Identify which cell holds the provided text, then report its [x, y] central coordinate. 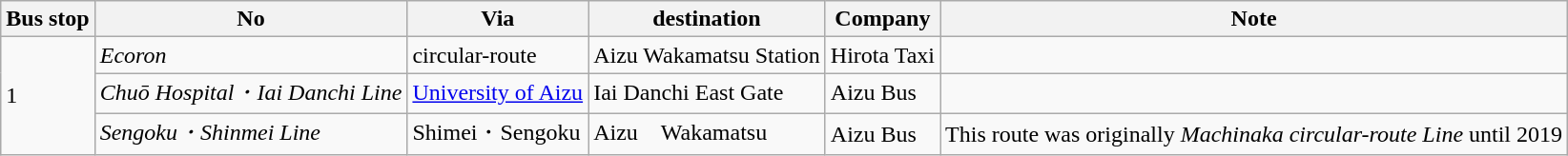
This route was originally Machinaka circular-route Line until 2019 [1254, 133]
Aizu Wakamatsu Station [708, 55]
University of Aizu [498, 93]
Note [1254, 19]
Ecoron [251, 55]
No [251, 19]
Iai Danchi East Gate [708, 93]
Shimei・Sengoku [498, 133]
Sengoku・Shinmei Line [251, 133]
1 [48, 95]
Aizu Wakamatsu [708, 133]
Company [882, 19]
Hirota Taxi [882, 55]
Bus stop [48, 19]
Via [498, 19]
destination [708, 19]
Chuō Hospital・Iai Danchi Line [251, 93]
circular-route [498, 55]
